Detect which cell encompasses the target text, then output its [x, y] center coordinate. 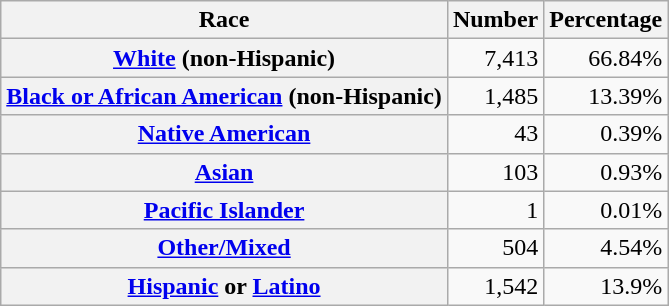
Hispanic or Latino [224, 286]
Number [495, 20]
Percentage [606, 20]
0.93% [606, 172]
Native American [224, 134]
7,413 [495, 58]
13.39% [606, 96]
White (non-Hispanic) [224, 58]
66.84% [606, 58]
0.01% [606, 210]
1 [495, 210]
Other/Mixed [224, 248]
Pacific Islander [224, 210]
Black or African American (non-Hispanic) [224, 96]
103 [495, 172]
4.54% [606, 248]
504 [495, 248]
13.9% [606, 286]
1,542 [495, 286]
Asian [224, 172]
0.39% [606, 134]
43 [495, 134]
Race [224, 20]
1,485 [495, 96]
